From the cell containing the given text, extract its center point as (x, y) coordinate. 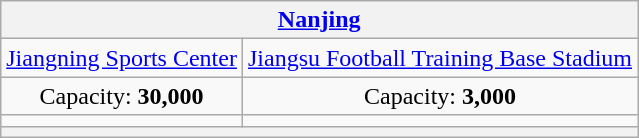
Jiangsu Football Training Base Stadium (440, 58)
Capacity: 30,000 (122, 96)
Jiangning Sports Center (122, 58)
Capacity: 3,000 (440, 96)
Nanjing (320, 20)
